Search for the cell housing the specified text and yield its (x, y) center coordinate. 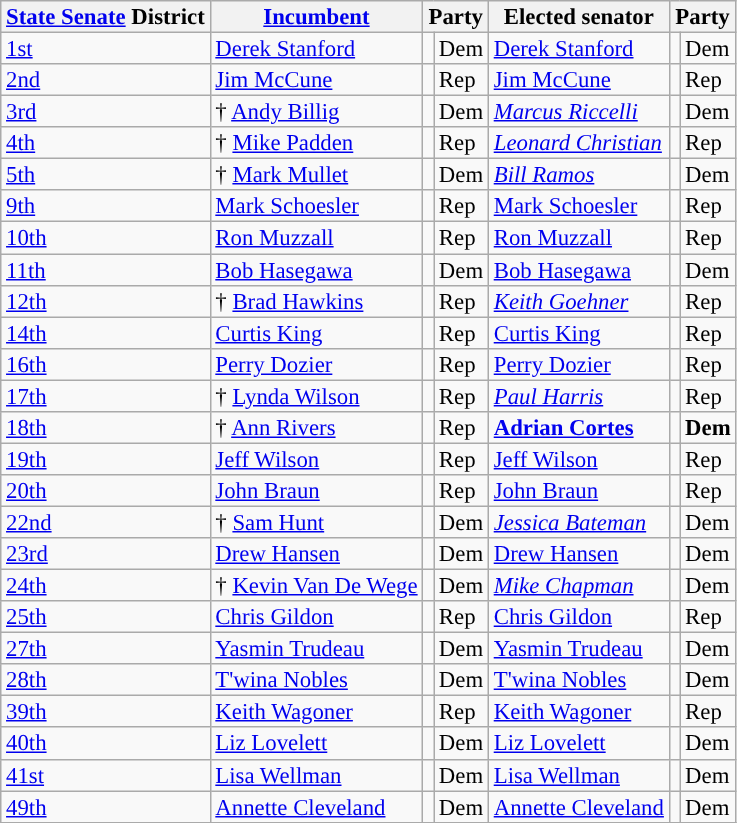
† Lynda Wilson (316, 396)
† Brad Hawkins (316, 301)
24th (106, 586)
19th (106, 459)
† Mike Padden (316, 143)
Paul Harris (578, 396)
49th (106, 807)
† Mark Mullet (316, 175)
18th (106, 428)
28th (106, 680)
10th (106, 238)
Adrian Cortes (578, 428)
Keith Goehner (578, 301)
Incumbent (316, 17)
17th (106, 396)
4th (106, 143)
Leonard Christian (578, 143)
14th (106, 333)
11th (106, 270)
23rd (106, 554)
9th (106, 206)
Marcus Riccelli (578, 112)
2nd (106, 80)
State Senate District (106, 17)
1st (106, 49)
† Ann Rivers (316, 428)
† Andy Billig (316, 112)
16th (106, 364)
Mike Chapman (578, 586)
3rd (106, 112)
25th (106, 617)
Jessica Bateman (578, 522)
39th (106, 712)
27th (106, 649)
Bill Ramos (578, 175)
12th (106, 301)
5th (106, 175)
20th (106, 491)
40th (106, 744)
† Sam Hunt (316, 522)
41st (106, 775)
† Kevin Van De Wege (316, 586)
22nd (106, 522)
Elected senator (578, 17)
